Search for the cell housing the specified text and yield its [x, y] center coordinate. 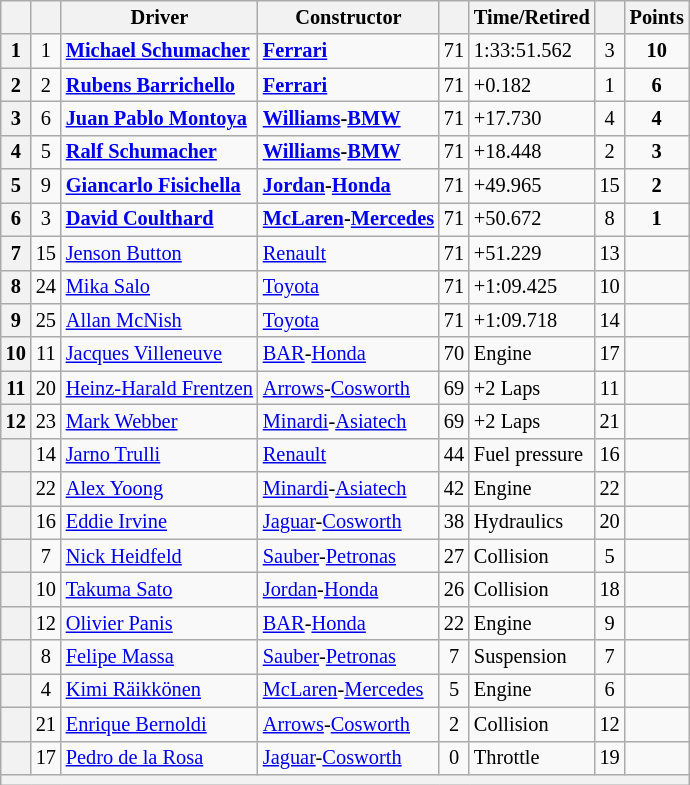
+18.448 [532, 152]
Constructor [348, 17]
23 [46, 421]
Michael Schumacher [160, 51]
70 [454, 354]
+51.229 [532, 253]
Mark Webber [160, 421]
26 [454, 589]
+0.182 [532, 85]
Eddie Irvine [160, 522]
+1:09.425 [532, 287]
Alex Yoong [160, 489]
38 [454, 522]
Pedro de la Rosa [160, 758]
27 [454, 556]
Kimi Räikkönen [160, 690]
42 [454, 489]
Nick Heidfeld [160, 556]
Throttle [532, 758]
Enrique Bernoldi [160, 724]
+50.672 [532, 219]
Driver [160, 17]
18 [610, 589]
Hydraulics [532, 522]
Olivier Panis [160, 623]
Takuma Sato [160, 589]
19 [610, 758]
Mika Salo [160, 287]
Giancarlo Fisichella [160, 186]
13 [610, 253]
+17.730 [532, 118]
Jacques Villeneuve [160, 354]
Heinz-Harald Frentzen [160, 388]
Fuel pressure [532, 455]
Suspension [532, 657]
Felipe Massa [160, 657]
44 [454, 455]
+1:09.718 [532, 320]
0 [454, 758]
Juan Pablo Montoya [160, 118]
1:33:51.562 [532, 51]
Time/Retired [532, 17]
25 [46, 320]
Rubens Barrichello [160, 85]
Points [657, 17]
24 [46, 287]
+49.965 [532, 186]
Jarno Trulli [160, 455]
Ralf Schumacher [160, 152]
David Coulthard [160, 219]
Jenson Button [160, 253]
Allan McNish [160, 320]
